Find where the given text appears and provide that cell's center as (x, y) coordinate. 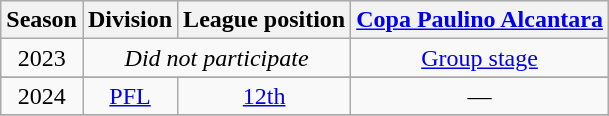
— (480, 96)
PFL (130, 96)
12th (264, 96)
Copa Paulino Alcantara (480, 20)
Season (42, 20)
Group stage (480, 58)
League position (264, 20)
Division (130, 20)
2023 (42, 58)
2024 (42, 96)
Did not participate (216, 58)
